Capture the cell that displays the provided text and extract its [X, Y] central coordinate. 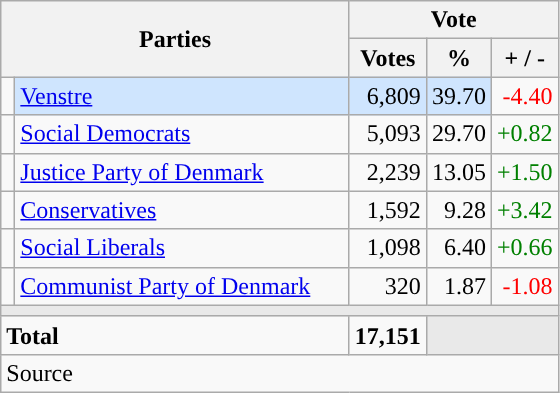
-1.08 [524, 286]
Social Democrats [182, 134]
Justice Party of Denmark [182, 172]
Social Liberals [182, 248]
17,151 [388, 335]
6.40 [458, 248]
13.05 [458, 172]
1.87 [458, 286]
Vote [454, 20]
+1.50 [524, 172]
Total [176, 335]
6,809 [388, 96]
Votes [388, 58]
5,093 [388, 134]
9.28 [458, 210]
Conservatives [182, 210]
Venstre [182, 96]
% [458, 58]
2,239 [388, 172]
+0.82 [524, 134]
-4.40 [524, 96]
Parties [176, 39]
Source [280, 373]
1,098 [388, 248]
+0.66 [524, 248]
320 [388, 286]
+ / - [524, 58]
+3.42 [524, 210]
29.70 [458, 134]
39.70 [458, 96]
1,592 [388, 210]
Communist Party of Denmark [182, 286]
